Output the [X, Y] coordinate of the center of the cell containing the given text.  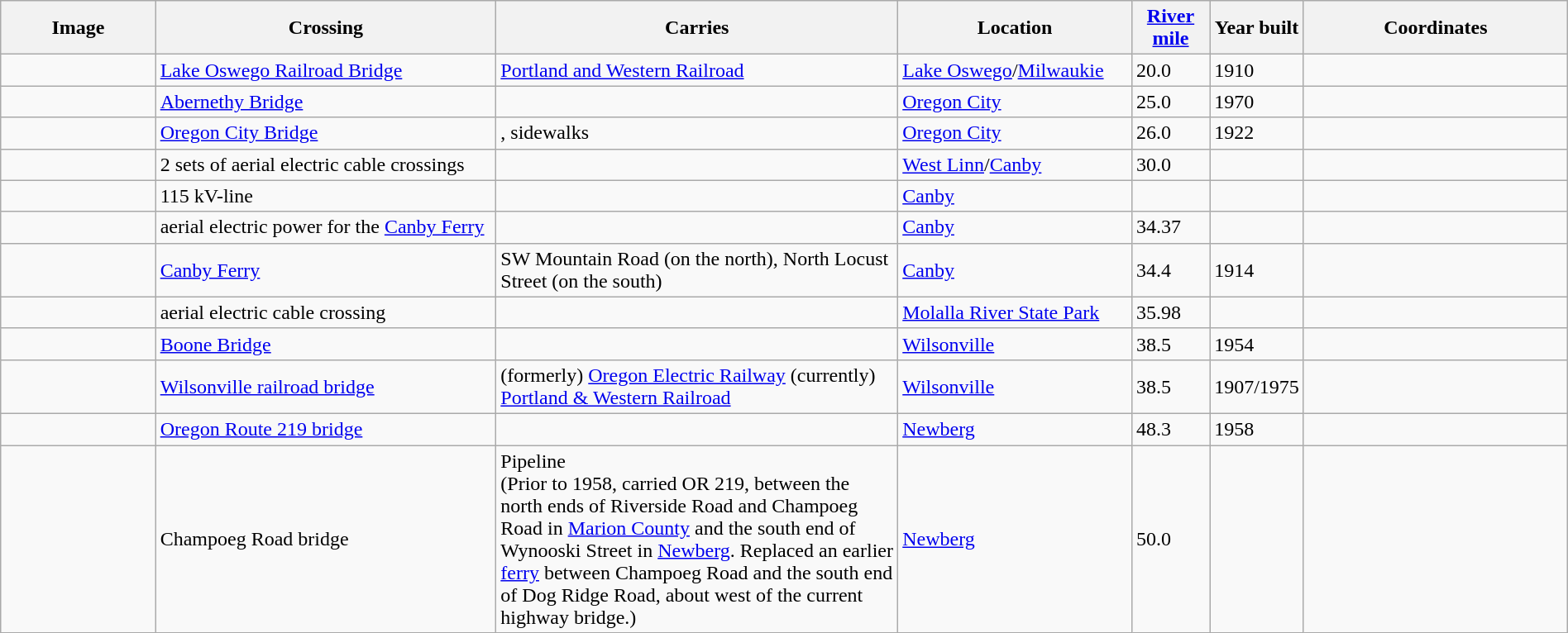
Champoeg Road bridge [326, 539]
aerial electric power for the Canby Ferry [326, 227]
Canby Ferry [326, 269]
34.37 [1170, 227]
Image [78, 28]
Coordinates [1436, 28]
34.4 [1170, 269]
2 sets of aerial electric cable crossings [326, 164]
30.0 [1170, 164]
48.3 [1170, 429]
Oregon City Bridge [326, 133]
20.0 [1170, 70]
West Linn/Canby [1016, 164]
Year built [1257, 28]
, sidewalks [697, 133]
Wilsonville railroad bridge [326, 387]
Portland and Western Railroad [697, 70]
35.98 [1170, 312]
Location [1016, 28]
Molalla River State Park [1016, 312]
1958 [1257, 429]
SW Mountain Road (on the north), North Locust Street (on the south) [697, 269]
Boone Bridge [326, 344]
25.0 [1170, 102]
115 kV-line [326, 196]
aerial electric cable crossing [326, 312]
Crossing [326, 28]
1970 [1257, 102]
Abernethy Bridge [326, 102]
50.0 [1170, 539]
Lake Oswego Railroad Bridge [326, 70]
Lake Oswego/Milwaukie [1016, 70]
(formerly) Oregon Electric Railway (currently) Portland & Western Railroad [697, 387]
1922 [1257, 133]
26.0 [1170, 133]
Oregon Route 219 bridge [326, 429]
1914 [1257, 269]
1954 [1257, 344]
1910 [1257, 70]
1907/1975 [1257, 387]
River mile [1170, 28]
Carries [697, 28]
